Provide the (X, Y) coordinate of the cell's center where the given text is located.  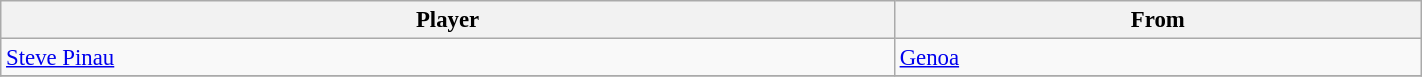
Steve Pinau (448, 58)
Player (448, 20)
From (1158, 20)
Genoa (1158, 58)
